Output the (X, Y) coordinate of the center of the cell containing the given text.  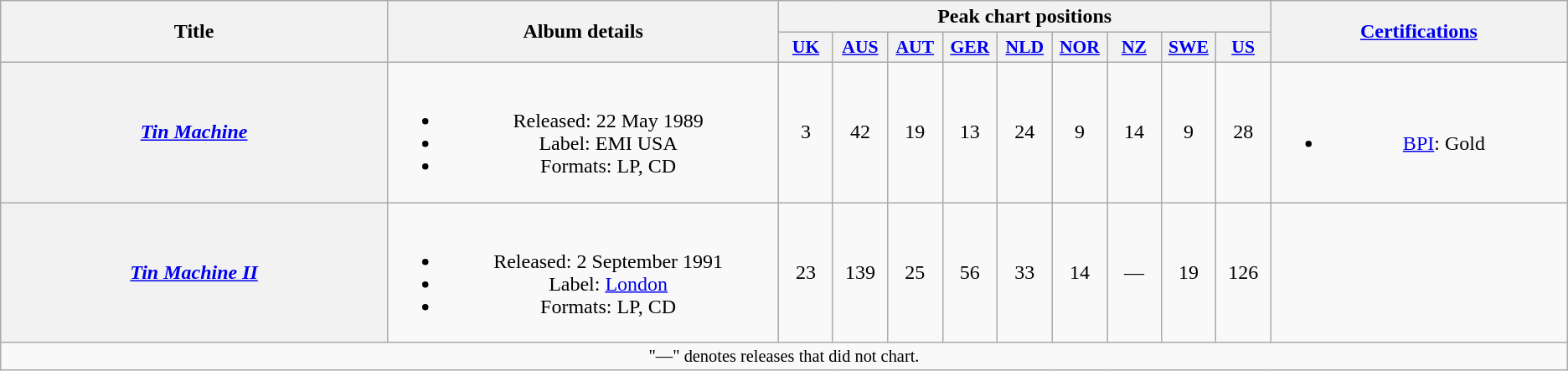
NZ (1134, 48)
SWE (1189, 48)
"—" denotes releases that did not chart. (784, 357)
— (1134, 273)
AUS (859, 48)
42 (859, 132)
33 (1025, 273)
GER (970, 48)
Released: 2 September 1991Label: LondonFormats: LP, CD (583, 273)
23 (806, 273)
Tin Machine (194, 132)
139 (859, 273)
24 (1025, 132)
Certifications (1419, 32)
NLD (1025, 48)
28 (1243, 132)
Released: 22 May 1989Label: EMI USAFormats: LP, CD (583, 132)
Title (194, 32)
US (1243, 48)
UK (806, 48)
56 (970, 273)
BPI: Gold (1419, 132)
Peak chart positions (1025, 17)
Album details (583, 32)
3 (806, 132)
25 (915, 273)
AUT (915, 48)
13 (970, 132)
NOR (1080, 48)
126 (1243, 273)
Tin Machine II (194, 273)
